Return the [X, Y] coordinate for the center point of the cell that contains the specified text.  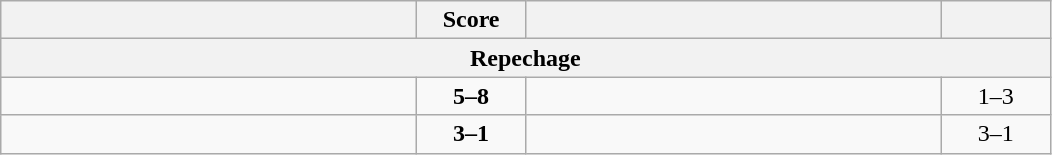
1–3 [996, 96]
Repechage [526, 58]
5–8 [472, 96]
Score [472, 20]
